Detect which cell encompasses the target text, then output its (x, y) center coordinate. 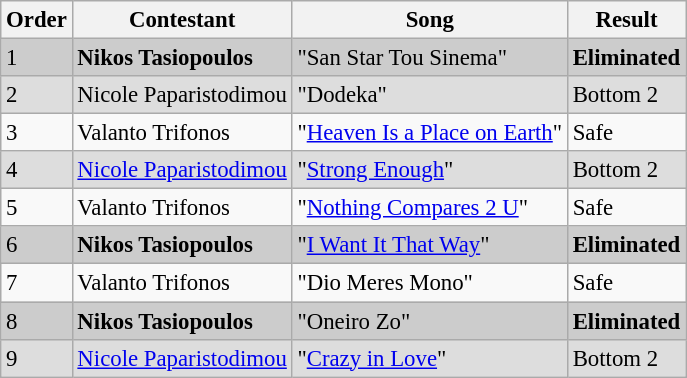
"I Want It That Way" (430, 245)
"Nothing Compares 2 U" (430, 208)
Result (626, 20)
8 (36, 321)
6 (36, 245)
"San Star Tou Sinema" (430, 58)
9 (36, 358)
5 (36, 208)
1 (36, 58)
"Heaven Is a Place on Earth" (430, 133)
Order (36, 20)
7 (36, 283)
3 (36, 133)
Contestant (182, 20)
"Oneiro Zo" (430, 321)
"Dodeka" (430, 95)
Song (430, 20)
4 (36, 170)
"Dio Meres Mono" (430, 283)
2 (36, 95)
"Strong Enough" (430, 170)
"Crazy in Love" (430, 358)
